From the cell containing the given text, extract its center point as (x, y) coordinate. 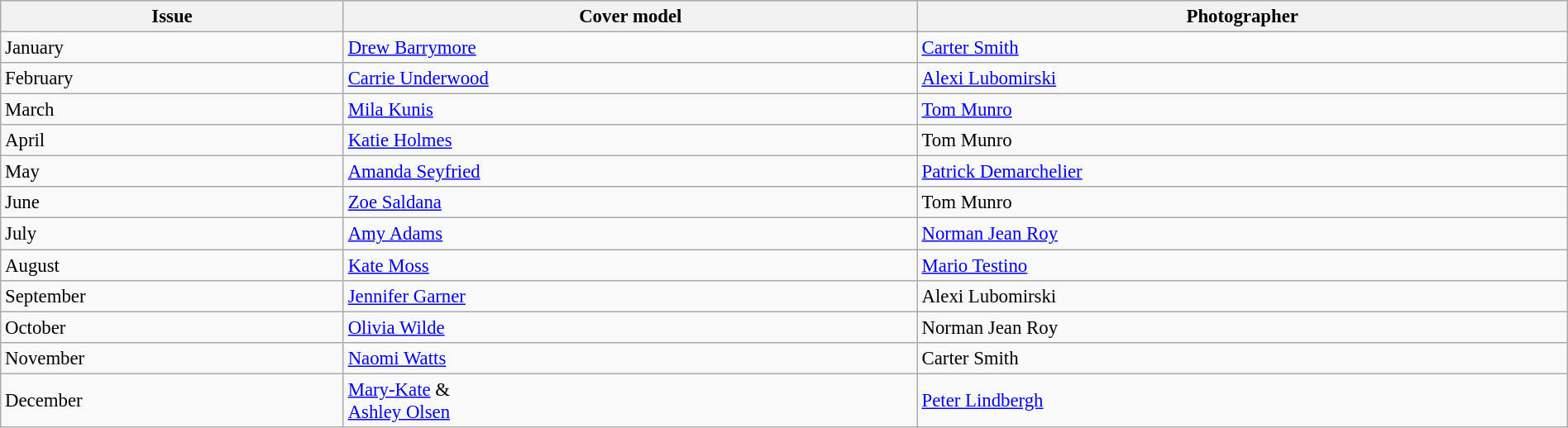
Jennifer Garner (630, 296)
June (172, 202)
September (172, 296)
Katie Holmes (630, 140)
Olivia Wilde (630, 327)
August (172, 265)
May (172, 172)
July (172, 234)
Photographer (1242, 17)
Amanda Seyfried (630, 172)
Kate Moss (630, 265)
Drew Barrymore (630, 48)
February (172, 78)
November (172, 358)
October (172, 327)
Patrick Demarchelier (1242, 172)
Mario Testino (1242, 265)
March (172, 110)
December (172, 400)
Amy Adams (630, 234)
April (172, 140)
Issue (172, 17)
Zoe Saldana (630, 202)
Naomi Watts (630, 358)
January (172, 48)
Peter Lindbergh (1242, 400)
Carrie Underwood (630, 78)
Mila Kunis (630, 110)
Cover model (630, 17)
Mary-Kate &Ashley Olsen (630, 400)
